From the cell containing the given text, extract its center point as (X, Y) coordinate. 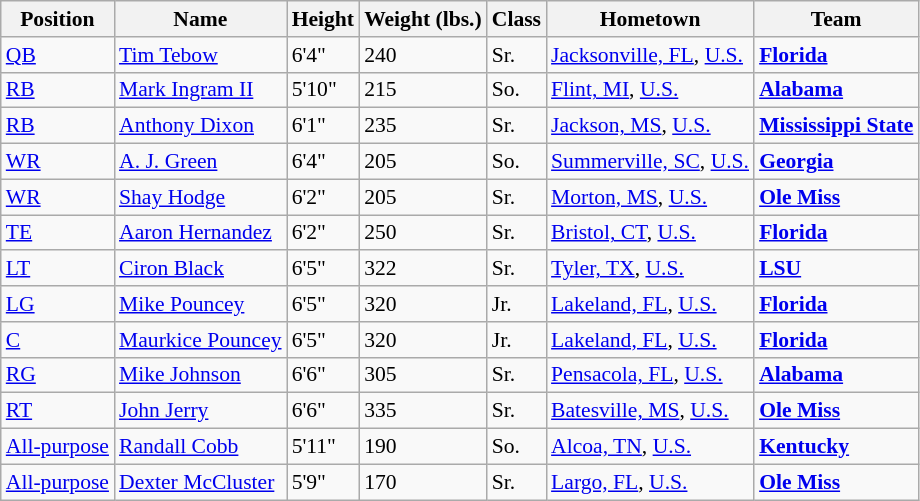
Team (836, 19)
TE (58, 233)
Mike Johnson (200, 375)
235 (423, 126)
Shay Hodge (200, 197)
190 (423, 447)
5'10" (323, 90)
Bristol, CT, U.S. (650, 233)
LT (58, 269)
QB (58, 55)
Randall Cobb (200, 447)
240 (423, 55)
Tyler, TX, U.S. (650, 269)
LG (58, 304)
Jackson, MS, U.S. (650, 126)
Kentucky (836, 447)
Batesville, MS, U.S. (650, 411)
Name (200, 19)
170 (423, 482)
305 (423, 375)
Hometown (650, 19)
Summerville, SC, U.S. (650, 162)
250 (423, 233)
Alcoa, TN, U.S. (650, 447)
LSU (836, 269)
Class (516, 19)
5'11" (323, 447)
Maurkice Pouncey (200, 340)
215 (423, 90)
Mike Pouncey (200, 304)
Pensacola, FL, U.S. (650, 375)
A. J. Green (200, 162)
Largo, FL, U.S. (650, 482)
Position (58, 19)
Dexter McCluster (200, 482)
Weight (lbs.) (423, 19)
RT (58, 411)
Anthony Dixon (200, 126)
John Jerry (200, 411)
Tim Tebow (200, 55)
Morton, MS, U.S. (650, 197)
Mark Ingram II (200, 90)
Ciron Black (200, 269)
Flint, MI, U.S. (650, 90)
6'1" (323, 126)
C (58, 340)
Georgia (836, 162)
Jacksonville, FL, U.S. (650, 55)
322 (423, 269)
Mississippi State (836, 126)
Height (323, 19)
RG (58, 375)
335 (423, 411)
Aaron Hernandez (200, 233)
5'9" (323, 482)
